Find where the given text appears and provide that cell's center as (X, Y) coordinate. 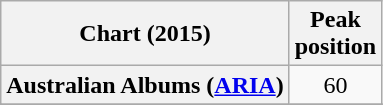
Chart (2015) (145, 34)
60 (335, 85)
Australian Albums (ARIA) (145, 85)
Peakposition (335, 34)
